Locate the cell with the specified text and output its (X, Y) center coordinate. 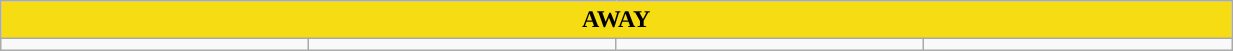
AWAY (616, 20)
